Capture the cell that displays the provided text and extract its (x, y) central coordinate. 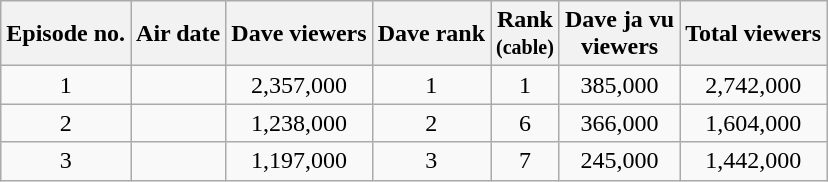
Rank(cable) (526, 34)
1,604,000 (754, 123)
245,000 (619, 161)
Dave ja vuviewers (619, 34)
1,238,000 (299, 123)
1,197,000 (299, 161)
Dave viewers (299, 34)
2,357,000 (299, 85)
6 (526, 123)
1,442,000 (754, 161)
Air date (178, 34)
7 (526, 161)
385,000 (619, 85)
366,000 (619, 123)
2,742,000 (754, 85)
Total viewers (754, 34)
Episode no. (66, 34)
Dave rank (431, 34)
